Extract the (x, y) coordinate from the center of the cell holding the provided text.  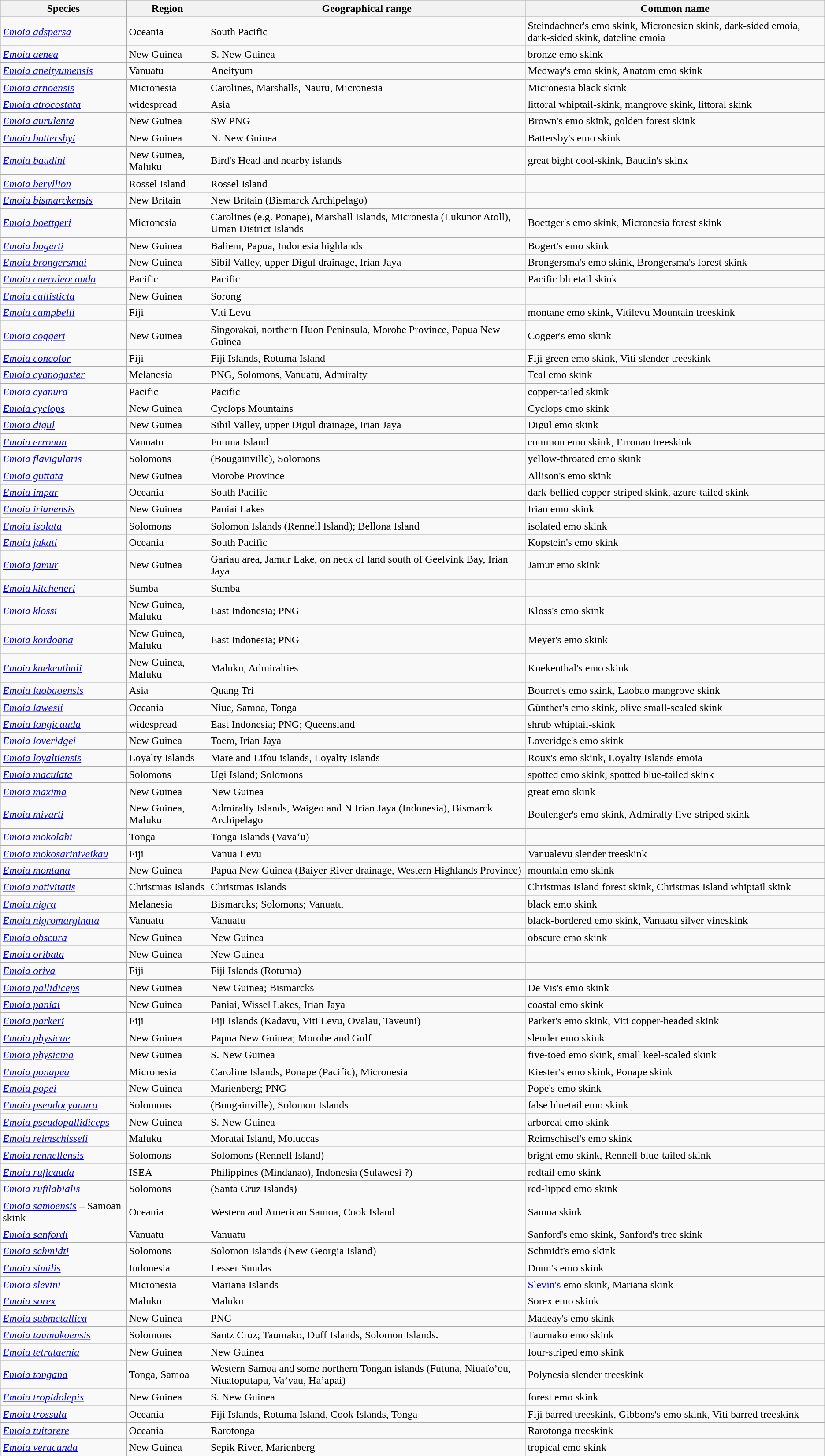
Sanford's emo skink, Sanford's tree skink (675, 1234)
Boulenger's emo skink, Admiralty five-striped skink (675, 814)
Micronesia black skink (675, 88)
Aneityum (367, 71)
New Britain (Bismarck Archipelago) (367, 200)
Emoia similis (63, 1268)
Parker's emo skink, Viti copper-headed skink (675, 1021)
Maluku, Admiralties (367, 668)
Rarotonga treeskink (675, 1431)
Emoia callisticta (63, 296)
arboreal emo skink (675, 1122)
black emo skink (675, 904)
Roux's emo skink, Loyalty Islands emoia (675, 758)
Emoia klossi (63, 611)
dark-bellied copper-striped skink, azure-tailed skink (675, 492)
Slevin's emo skink, Mariana skink (675, 1285)
Emoia pseudopallidiceps (63, 1122)
Emoia rufilabialis (63, 1189)
Emoia caeruleocauda (63, 279)
Emoia veracunda (63, 1448)
New Guinea; Bismarcks (367, 988)
Viti Levu (367, 313)
Emoia aurulenta (63, 121)
Emoia brongersmai (63, 263)
Solomon Islands (Rennell Island); Bellona Island (367, 526)
five-toed emo skink, small keel-scaled skink (675, 1055)
Emoia lawesii (63, 708)
Emoia cyanogaster (63, 375)
Christmas Island forest skink, Christmas Island whiptail skink (675, 887)
Loveridge's emo skink (675, 741)
Emoia ponapea (63, 1071)
bronze emo skink (675, 54)
Tonga (167, 837)
Emoia jamur (63, 566)
Morobe Province (367, 475)
Emoia taumakoensis (63, 1335)
Emoia rennellensis (63, 1156)
Bird's Head and nearby islands (367, 160)
redtail emo skink (675, 1172)
Samoa skink (675, 1211)
Emoia longicauda (63, 724)
Taurnako emo skink (675, 1335)
Emoia boettgeri (63, 223)
Bogert's emo skink (675, 245)
Baliem, Papua, Indonesia highlands (367, 245)
Papua New Guinea; Morobe and Gulf (367, 1038)
Vanua Levu (367, 853)
Admiralty Islands, Waigeo and N Irian Jaya (Indonesia), Bismarck Archipelago (367, 814)
Paniai, Wissel Lakes, Irian Jaya (367, 1004)
yellow-throated emo skink (675, 459)
Paniai Lakes (367, 509)
Emoia nigromarginata (63, 921)
Polynesia slender treeskink (675, 1374)
isolated emo skink (675, 526)
Emoia beryllion (63, 183)
Teal emo skink (675, 375)
Emoia impar (63, 492)
Emoia tuitarere (63, 1431)
Emoia nigra (63, 904)
Irian emo skink (675, 509)
Tonga Islands (Vava‘u) (367, 837)
Sepik River, Marienberg (367, 1448)
Fiji Islands (Kadavu, Viti Levu, Ovalau, Taveuni) (367, 1021)
Digul emo skink (675, 425)
slender emo skink (675, 1038)
Bismarcks; Solomons; Vanuatu (367, 904)
Tonga, Samoa (167, 1374)
Emoia paniai (63, 1004)
Emoia atrocostata (63, 104)
SW PNG (367, 121)
spotted emo skink, spotted blue-tailed skink (675, 774)
Gariau area, Jamur Lake, on neck of land south of Geelvink Bay, Irian Jaya (367, 566)
four-striped emo skink (675, 1352)
Emoia reimschisseli (63, 1139)
Cogger's emo skink (675, 336)
Emoia guttata (63, 475)
montane emo skink, Vitilevu Mountain treeskink (675, 313)
Geographical range (367, 9)
Ugi Island; Solomons (367, 774)
Carolines, Marshalls, Nauru, Micronesia (367, 88)
New Britain (167, 200)
Emoia schmidti (63, 1251)
Emoia oribata (63, 954)
Emoia samoensis – Samoan skink (63, 1211)
great emo skink (675, 791)
Emoia kuekenthali (63, 668)
Kopstein's emo skink (675, 543)
Toem, Irian Jaya (367, 741)
Fiji Islands, Rotuma Island, Cook Islands, Tonga (367, 1414)
Pope's emo skink (675, 1088)
PNG, Solomons, Vanuatu, Admiralty (367, 375)
Kloss's emo skink (675, 611)
PNG (367, 1318)
Papua New Guinea (Baiyer River drainage, Western Highlands Province) (367, 871)
Emoia laobaoensis (63, 691)
Emoia mivarti (63, 814)
Madeay's emo skink (675, 1318)
Sorong (367, 296)
Sorex emo skink (675, 1301)
Emoia aneityumensis (63, 71)
Emoia slevini (63, 1285)
East Indonesia; PNG; Queensland (367, 724)
Indonesia (167, 1268)
Moratai Island, Moluccas (367, 1139)
mountain emo skink (675, 871)
Emoia physicae (63, 1038)
Dunn's emo skink (675, 1268)
Emoia battersbyi (63, 138)
(Santa Cruz Islands) (367, 1189)
Emoia tropidolepis (63, 1397)
Mariana Islands (367, 1285)
Niue, Samoa, Tonga (367, 708)
Pacific bluetail skink (675, 279)
Emoia cyclops (63, 408)
Fiji Islands (Rotuma) (367, 971)
Fiji barred treeskink, Gibbons's emo skink, Viti barred treeskink (675, 1414)
Allison's emo skink (675, 475)
great bight cool-skink, Baudin's skink (675, 160)
Emoia concolor (63, 358)
Marienberg; PNG (367, 1088)
littoral whiptail-skink, mangrove skink, littoral skink (675, 104)
Schmidt's emo skink (675, 1251)
shrub whiptail-skink (675, 724)
false bluetail emo skink (675, 1105)
Jamur emo skink (675, 566)
Battersby's emo skink (675, 138)
common emo skink, Erronan treeskink (675, 442)
Region (167, 9)
Emoia arnoensis (63, 88)
Emoia aenea (63, 54)
Emoia physicina (63, 1055)
Emoia pallidiceps (63, 988)
Emoia parkeri (63, 1021)
Singorakai, northern Huon Peninsula, Morobe Province, Papua New Guinea (367, 336)
Emoia erronan (63, 442)
Emoia obscura (63, 937)
coastal emo skink (675, 1004)
Emoia mokolahi (63, 837)
Brongersma's emo skink, Brongersma's forest skink (675, 263)
Emoia montana (63, 871)
Emoia tetrataenia (63, 1352)
red-lipped emo skink (675, 1189)
Emoia jakati (63, 543)
forest emo skink (675, 1397)
Emoia trossula (63, 1414)
Emoia loveridgei (63, 741)
Emoia bismarckensis (63, 200)
Cyclops Mountains (367, 408)
Emoia nativitatis (63, 887)
Loyalty Islands (167, 758)
N. New Guinea (367, 138)
Emoia campbelli (63, 313)
Bourret's emo skink, Laobao mangrove skink (675, 691)
(Bougainville), Solomon Islands (367, 1105)
Quang Tri (367, 691)
Emoia flavigularis (63, 459)
Mare and Lifou islands, Loyalty Islands (367, 758)
Emoia maculata (63, 774)
Western and American Samoa, Cook Island (367, 1211)
black-bordered emo skink, Vanuatu silver vineskink (675, 921)
Emoia maxima (63, 791)
Emoia kitcheneri (63, 588)
Lesser Sundas (367, 1268)
Emoia sanfordi (63, 1234)
Brown's emo skink, golden forest skink (675, 121)
Philippines (Mindanao), Indonesia (Sulawesi ?) (367, 1172)
Emoia cyanura (63, 392)
Emoia isolata (63, 526)
Fiji green emo skink, Viti slender treeskink (675, 358)
Solomon Islands (New Georgia Island) (367, 1251)
Emoia digul (63, 425)
Cyclops emo skink (675, 408)
Rarotonga (367, 1431)
Vanualevu slender treeskink (675, 853)
Solomons (Rennell Island) (367, 1156)
Kuekenthal's emo skink (675, 668)
De Vis's emo skink (675, 988)
Emoia submetallica (63, 1318)
Caroline Islands, Ponape (Pacific), Micronesia (367, 1071)
Emoia kordoana (63, 640)
Steindachner's emo skink, Micronesian skink, dark-sided emoia, dark-sided skink, dateline emoia (675, 32)
bright emo skink, Rennell blue-tailed skink (675, 1156)
Boettger's emo skink, Micronesia forest skink (675, 223)
Emoia adspersa (63, 32)
Emoia irianensis (63, 509)
Emoia tongana (63, 1374)
Meyer's emo skink (675, 640)
Günther's emo skink, olive small-scaled skink (675, 708)
Santz Cruz; Taumako, Duff Islands, Solomon Islands. (367, 1335)
Futuna Island (367, 442)
Common name (675, 9)
obscure emo skink (675, 937)
tropical emo skink (675, 1448)
Emoia ruficauda (63, 1172)
Emoia coggeri (63, 336)
Emoia mokosariniveikau (63, 853)
Kiester's emo skink, Ponape skink (675, 1071)
Emoia sorex (63, 1301)
Medway's emo skink, Anatom emo skink (675, 71)
Emoia loyaltiensis (63, 758)
Emoia pseudocyanura (63, 1105)
Emoia oriva (63, 971)
Emoia popei (63, 1088)
Species (63, 9)
copper-tailed skink (675, 392)
Emoia baudini (63, 160)
Emoia bogerti (63, 245)
Reimschisel's emo skink (675, 1139)
Carolines (e.g. Ponape), Marshall Islands, Micronesia (Lukunor Atoll), Uman District Islands (367, 223)
(Bougainville), Solomons (367, 459)
Western Samoa and some northern Tongan islands (Futuna, Niuafo’ou, Niuatoputapu, Va’vau, Ha’apai) (367, 1374)
ISEA (167, 1172)
Fiji Islands, Rotuma Island (367, 358)
